Locate the cell with the specified text and output its [x, y] center coordinate. 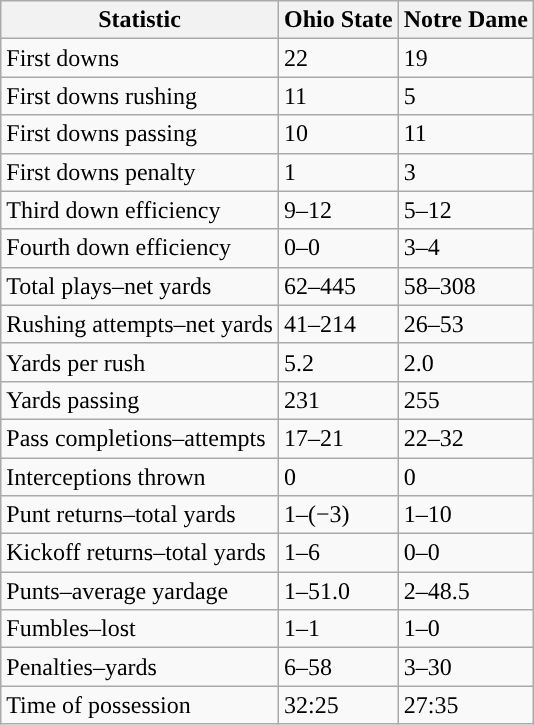
Fourth down efficiency [140, 248]
1–1 [338, 629]
3–4 [466, 248]
19 [466, 58]
1 [338, 172]
22 [338, 58]
Yards per rush [140, 362]
9–12 [338, 210]
Pass completions–attempts [140, 438]
First downs penalty [140, 172]
Kickoff returns–total yards [140, 553]
Yards passing [140, 400]
27:35 [466, 705]
Fumbles–lost [140, 629]
Notre Dame [466, 20]
17–21 [338, 438]
5 [466, 96]
41–214 [338, 324]
22–32 [466, 438]
Third down efficiency [140, 210]
Rushing attempts–net yards [140, 324]
Interceptions thrown [140, 477]
First downs passing [140, 134]
32:25 [338, 705]
Ohio State [338, 20]
1–0 [466, 629]
2–48.5 [466, 591]
26–53 [466, 324]
231 [338, 400]
3–30 [466, 667]
10 [338, 134]
3 [466, 172]
1–6 [338, 553]
Punt returns–total yards [140, 515]
5.2 [338, 362]
First downs [140, 58]
Statistic [140, 20]
5–12 [466, 210]
1–10 [466, 515]
58–308 [466, 286]
1–51.0 [338, 591]
2.0 [466, 362]
Penalties–yards [140, 667]
Total plays–net yards [140, 286]
1–(−3) [338, 515]
6–58 [338, 667]
Punts–average yardage [140, 591]
62–445 [338, 286]
255 [466, 400]
First downs rushing [140, 96]
Time of possession [140, 705]
